Capture the cell that displays the provided text and extract its (x, y) central coordinate. 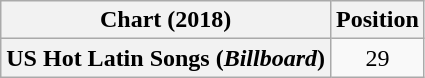
29 (378, 58)
Position (378, 20)
Chart (2018) (166, 20)
US Hot Latin Songs (Billboard) (166, 58)
